For the text-containing cell, return its midpoint in [X, Y] coordinate format. 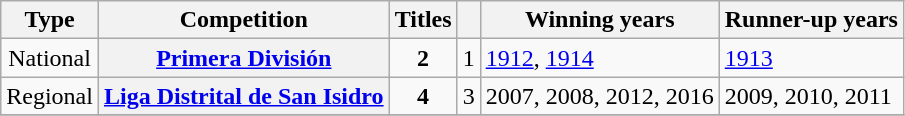
Primera División [244, 58]
3 [468, 96]
1912, 1914 [600, 58]
Regional [50, 96]
2009, 2010, 2011 [811, 96]
Type [50, 20]
National [50, 58]
Liga Distrital de San Isidro [244, 96]
1913 [811, 58]
Winning years [600, 20]
Runner-up years [811, 20]
Competition [244, 20]
1 [468, 58]
Titles [423, 20]
2007, 2008, 2012, 2016 [600, 96]
2 [423, 58]
4 [423, 96]
